Provide the [x, y] coordinate of the cell's center where the given text is located.  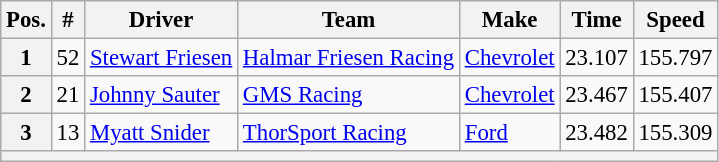
155.407 [676, 95]
Myatt Snider [162, 133]
Team [349, 20]
3 [26, 133]
Stewart Friesen [162, 58]
Speed [676, 20]
Pos. [26, 20]
Driver [162, 20]
23.107 [596, 58]
155.309 [676, 133]
Johnny Sauter [162, 95]
2 [26, 95]
21 [68, 95]
52 [68, 58]
13 [68, 133]
Time [596, 20]
23.467 [596, 95]
Ford [509, 133]
ThorSport Racing [349, 133]
1 [26, 58]
# [68, 20]
GMS Racing [349, 95]
23.482 [596, 133]
Make [509, 20]
Halmar Friesen Racing [349, 58]
155.797 [676, 58]
